Scan for the cell matching the given text and deliver its (x, y) coordinate at center. 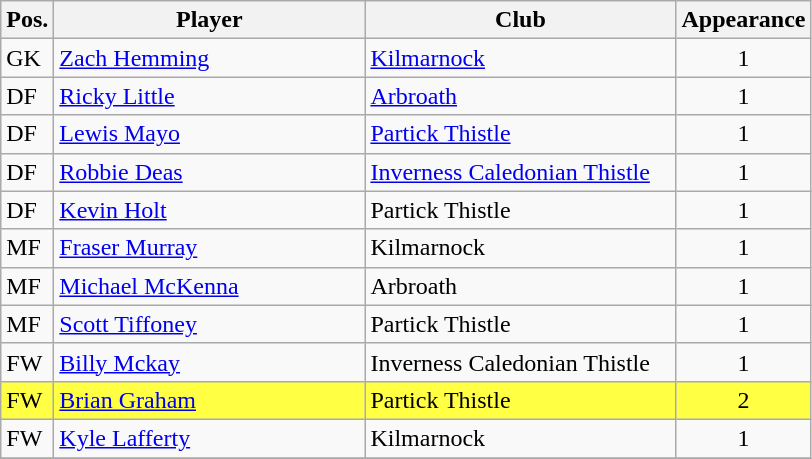
Appearance (744, 20)
Robbie Deas (210, 172)
Scott Tiffoney (210, 324)
Brian Graham (210, 400)
2 (744, 400)
GK (28, 58)
Club (520, 20)
Zach Hemming (210, 58)
Billy Mckay (210, 362)
Michael McKenna (210, 286)
Player (210, 20)
Fraser Murray (210, 248)
Kevin Holt (210, 210)
Lewis Mayo (210, 134)
Pos. (28, 20)
Kyle Lafferty (210, 438)
Ricky Little (210, 96)
